Find where the given text appears and provide that cell's center as [x, y] coordinate. 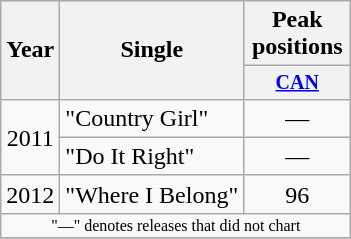
"Where I Belong" [152, 194]
"Country Girl" [152, 118]
Single [152, 50]
Peak positions [298, 34]
Year [30, 50]
CAN [298, 82]
2011 [30, 137]
"Do It Right" [152, 156]
96 [298, 194]
2012 [30, 194]
"—" denotes releases that did not chart [176, 225]
